Output the [X, Y] coordinate of the center of the cell containing the given text.  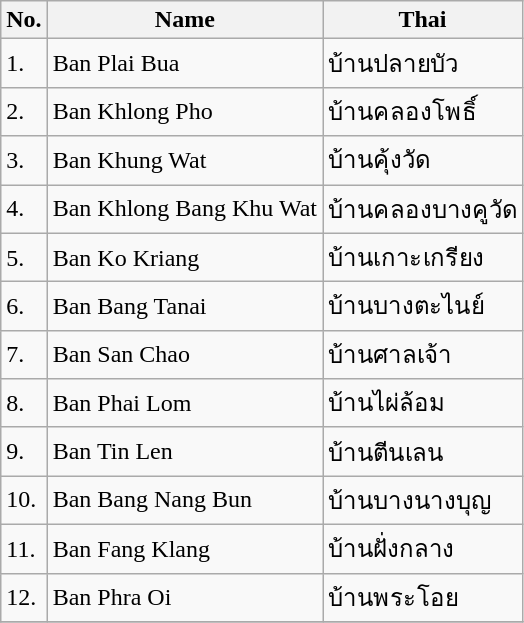
Ban Phai Lom [184, 404]
บ้านศาลเจ้า [422, 354]
Ban Ko Kriang [184, 258]
1. [24, 64]
Ban San Chao [184, 354]
No. [24, 20]
บ้านคลองโพธิ์ [422, 112]
บ้านไผ่ล้อม [422, 404]
3. [24, 160]
10. [24, 500]
Ban Fang Klang [184, 548]
Ban Khlong Pho [184, 112]
Ban Bang Nang Bun [184, 500]
บ้านบางนางบุญ [422, 500]
6. [24, 306]
บ้านคลองบางคูวัด [422, 208]
บ้านบางตะไนย์ [422, 306]
Ban Plai Bua [184, 64]
Ban Khlong Bang Khu Wat [184, 208]
บ้านเกาะเกรียง [422, 258]
8. [24, 404]
9. [24, 452]
2. [24, 112]
Thai [422, 20]
12. [24, 598]
บ้านตีนเลน [422, 452]
บ้านฝั่งกลาง [422, 548]
11. [24, 548]
บ้านคุ้งวัด [422, 160]
4. [24, 208]
บ้านพระโอย [422, 598]
Ban Phra Oi [184, 598]
7. [24, 354]
Name [184, 20]
Ban Tin Len [184, 452]
Ban Bang Tanai [184, 306]
5. [24, 258]
บ้านปลายบัว [422, 64]
Ban Khung Wat [184, 160]
